Capture the cell that displays the provided text and extract its (x, y) central coordinate. 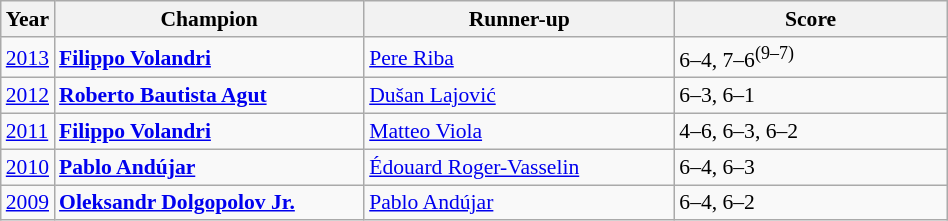
2009 (28, 203)
Pere Riba (519, 58)
Roberto Bautista Agut (209, 96)
4–6, 6–3, 6–2 (810, 132)
6–3, 6–1 (810, 96)
Runner-up (519, 19)
6–4, 7–6(9–7) (810, 58)
Score (810, 19)
Dušan Lajović (519, 96)
Oleksandr Dolgopolov Jr. (209, 203)
2011 (28, 132)
2010 (28, 167)
Year (28, 19)
Édouard Roger-Vasselin (519, 167)
6–4, 6–2 (810, 203)
Matteo Viola (519, 132)
Champion (209, 19)
2012 (28, 96)
6–4, 6–3 (810, 167)
2013 (28, 58)
